Identify which cell holds the provided text, then report its (X, Y) central coordinate. 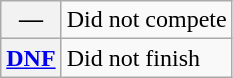
Did not finish (146, 58)
— (31, 20)
Did not compete (146, 20)
DNF (31, 58)
